Identify which cell holds the provided text, then report its (x, y) central coordinate. 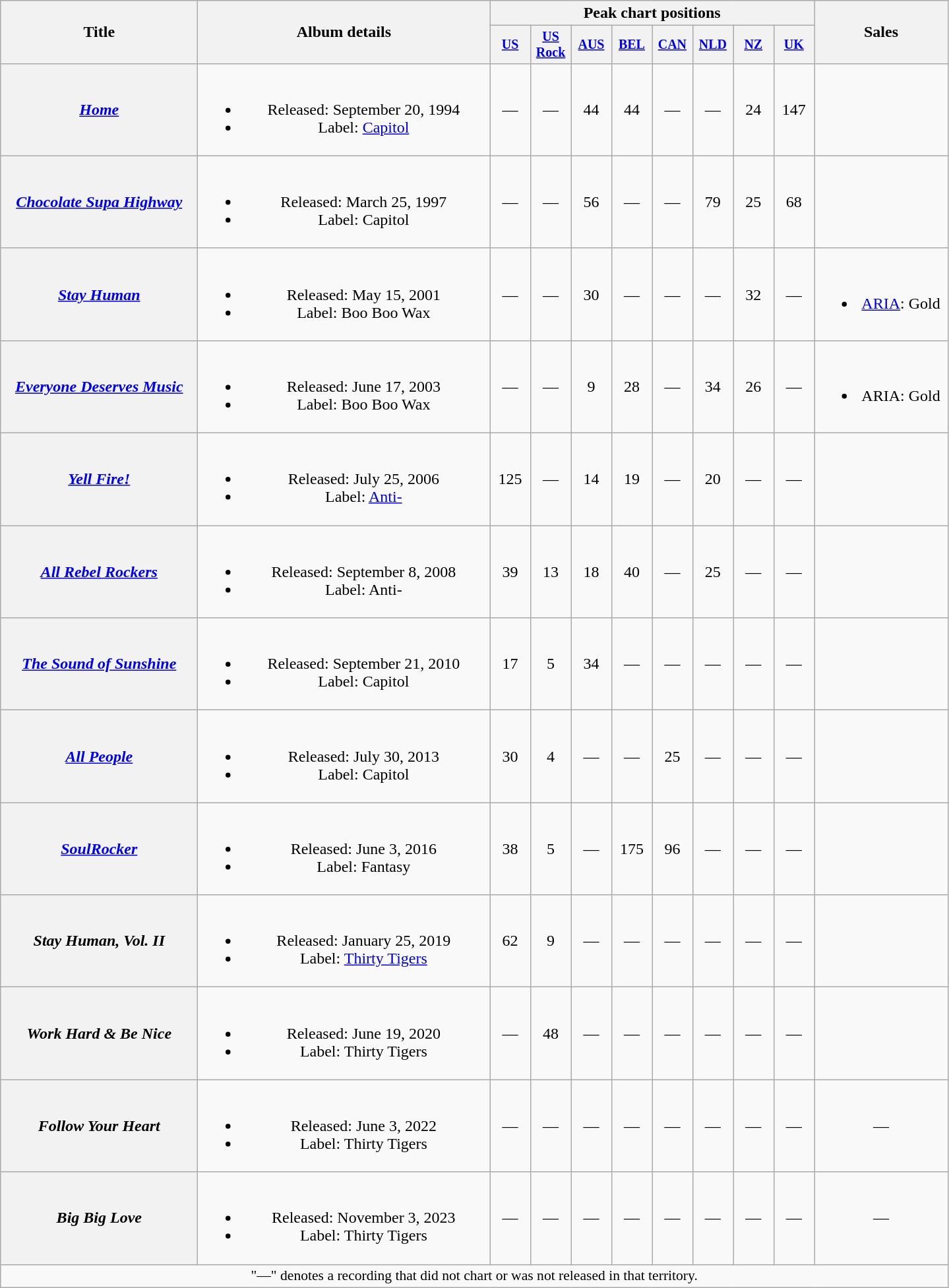
125 (510, 479)
Stay Human, Vol. II (99, 941)
96 (673, 849)
Follow Your Heart (99, 1126)
62 (510, 941)
175 (632, 849)
17 (510, 664)
NLD (712, 45)
24 (753, 109)
SoulRocker (99, 849)
All Rebel Rockers (99, 572)
Everyone Deserves Music (99, 386)
14 (591, 479)
USRock (550, 45)
26 (753, 386)
79 (712, 202)
US (510, 45)
Title (99, 32)
Released: July 30, 2013Label: Capitol (344, 756)
The Sound of Sunshine (99, 664)
56 (591, 202)
BEL (632, 45)
19 (632, 479)
NZ (753, 45)
Released: September 20, 1994Label: Capitol (344, 109)
Album details (344, 32)
Peak chart positions (652, 13)
20 (712, 479)
Home (99, 109)
18 (591, 572)
39 (510, 572)
48 (550, 1033)
"—" denotes a recording that did not chart or was not released in that territory. (475, 1276)
Released: May 15, 2001Label: Boo Boo Wax (344, 294)
4 (550, 756)
Yell Fire! (99, 479)
28 (632, 386)
Released: September 21, 2010Label: Capitol (344, 664)
Released: June 19, 2020Label: Thirty Tigers (344, 1033)
38 (510, 849)
UK (794, 45)
Released: June 17, 2003Label: Boo Boo Wax (344, 386)
Released: September 8, 2008Label: Anti- (344, 572)
Sales (881, 32)
13 (550, 572)
AUS (591, 45)
Released: July 25, 2006Label: Anti- (344, 479)
Released: November 3, 2023Label: Thirty Tigers (344, 1218)
32 (753, 294)
Big Big Love (99, 1218)
Stay Human (99, 294)
147 (794, 109)
CAN (673, 45)
Released: January 25, 2019Label: Thirty Tigers (344, 941)
68 (794, 202)
Work Hard & Be Nice (99, 1033)
Released: June 3, 2016Label: Fantasy (344, 849)
All People (99, 756)
Released: March 25, 1997Label: Capitol (344, 202)
Chocolate Supa Highway (99, 202)
Released: June 3, 2022Label: Thirty Tigers (344, 1126)
40 (632, 572)
